For the text-containing cell, return its midpoint in (X, Y) coordinate format. 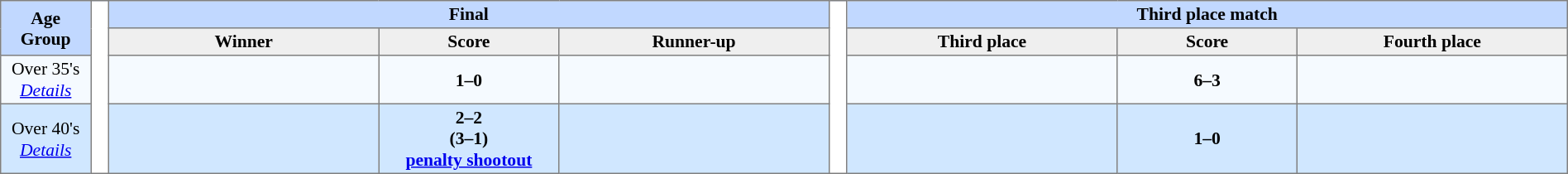
Fourth place (1432, 41)
Third place (982, 41)
2–2(3–1)penalty shootout (469, 138)
Winner (243, 41)
6–3 (1207, 80)
Runner-up (695, 41)
Age Group (46, 28)
Final (468, 15)
Over 40'sDetails (46, 138)
Third place match (1207, 15)
Over 35'sDetails (46, 80)
